Pinpoint the cell where the given text exists, returning its (x, y) midpoint coordinate. 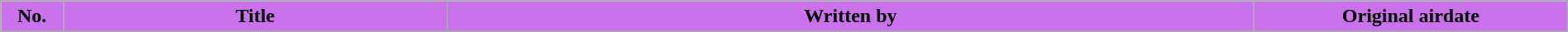
Original airdate (1411, 16)
No. (32, 16)
Title (256, 16)
Written by (850, 16)
